Detect which cell encompasses the target text, then output its [x, y] center coordinate. 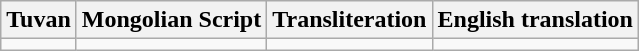
English translation [535, 20]
Tuvan [39, 20]
Transliteration [350, 20]
Mongolian Script [171, 20]
